Find where the given text appears and provide that cell's center as [x, y] coordinate. 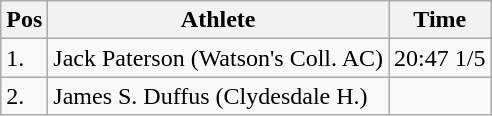
Time [440, 20]
Pos [24, 20]
James S. Duffus (Clydesdale H.) [218, 96]
Jack Paterson (Watson's Coll. AC) [218, 58]
1. [24, 58]
20:47 1/5 [440, 58]
2. [24, 96]
Athlete [218, 20]
